Pinpoint the cell where the given text exists, returning its (X, Y) midpoint coordinate. 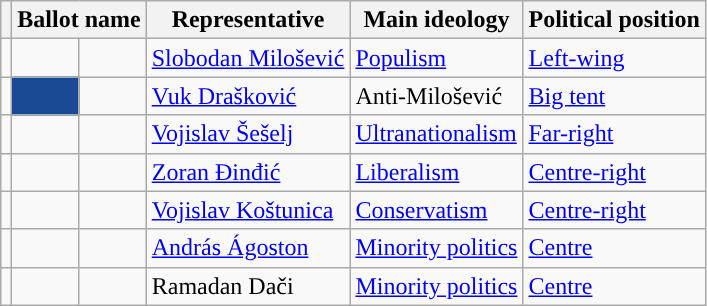
Liberalism (436, 172)
Far-right (614, 134)
Zoran Đinđić (248, 172)
Anti-Milošević (436, 96)
Main ideology (436, 20)
Vojislav Šešelj (248, 134)
Ramadan Dači (248, 286)
András Ágoston (248, 248)
Slobodan Milošević (248, 58)
Conservatism (436, 210)
Ballot name (79, 20)
Vojislav Koštunica (248, 210)
Big tent (614, 96)
Political position (614, 20)
Ultranationalism (436, 134)
Vuk Drašković (248, 96)
Representative (248, 20)
Populism (436, 58)
Left-wing (614, 58)
